Return (x, y) of the center of cell containing provided text 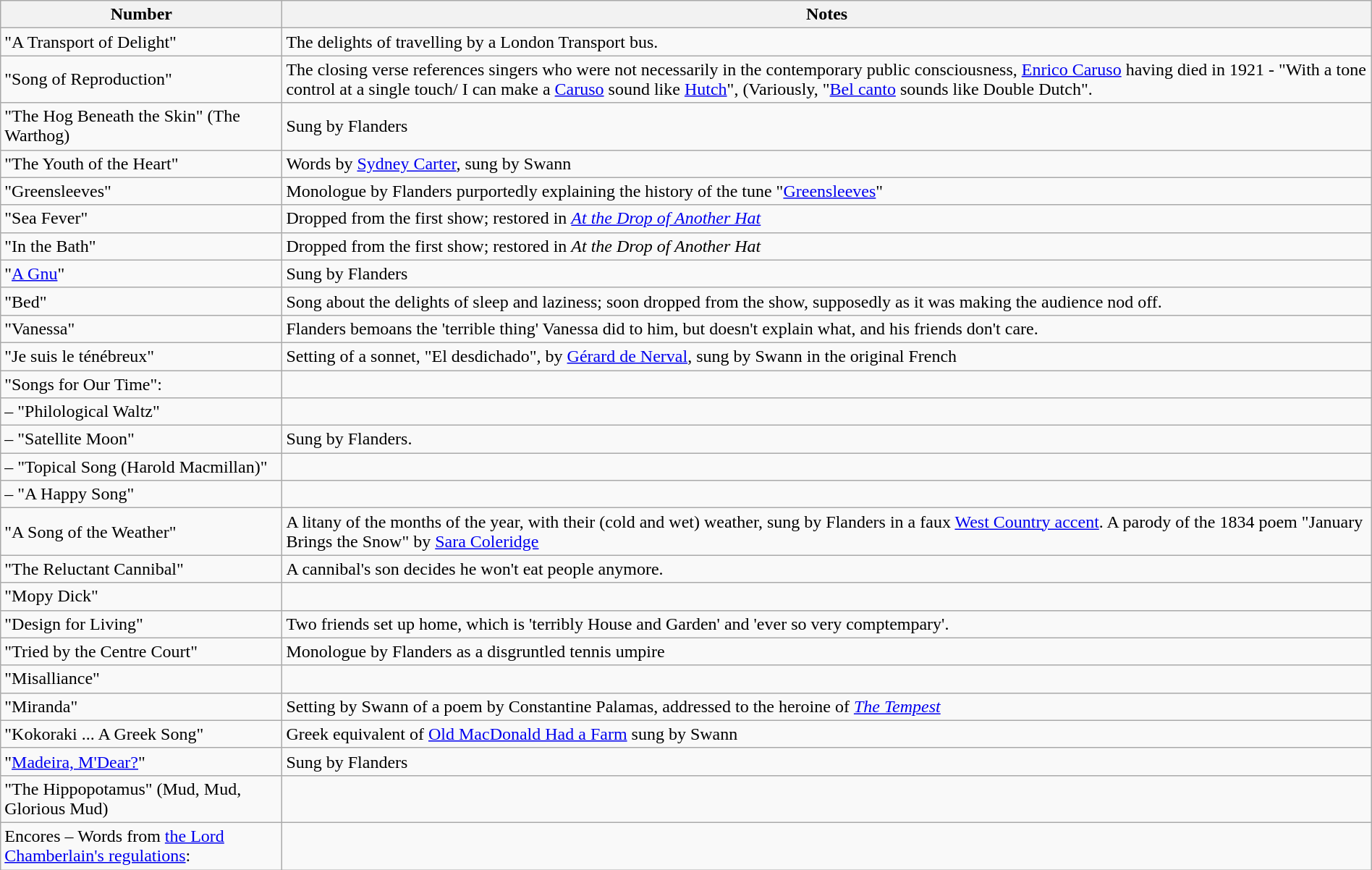
Flanders bemoans the 'terrible thing' Vanessa did to him, but doesn't explain what, and his friends don't care. (826, 329)
Number (142, 14)
Setting by Swann of a poem by Constantine Palamas, addressed to the heroine of The Tempest (826, 706)
– "Topical Song (Harold Macmillan)" (142, 467)
"Misalliance" (142, 679)
Greek equivalent of Old MacDonald Had a Farm sung by Swann (826, 734)
Monologue by Flanders purportedly explaining the history of the tune "Greensleeves" (826, 191)
"Kokoraki ... A Greek Song" (142, 734)
"Design for Living" (142, 624)
"Vanessa" (142, 329)
Sung by Flanders. (826, 439)
Setting of a sonnet, "El desdichado", by Gérard de Nerval, sung by Swann in the original French (826, 356)
"A Transport of Delight" (142, 42)
"The Youth of the Heart" (142, 164)
Words by Sydney Carter, sung by Swann (826, 164)
"The Hog Beneath the Skin" (The Warthog) (142, 126)
"In the Bath" (142, 246)
"A Gnu" (142, 274)
"Tried by the Centre Court" (142, 651)
"Madeira, M'Dear?" (142, 761)
"Je suis le ténébreux" (142, 356)
"A Song of the Weather" (142, 531)
"Miranda" (142, 706)
"The Reluctant Cannibal" (142, 569)
"Sea Fever" (142, 219)
"Greensleeves" (142, 191)
"Song of Reproduction" (142, 80)
The delights of travelling by a London Transport bus. (826, 42)
Monologue by Flanders as a disgruntled tennis umpire (826, 651)
Notes (826, 14)
"Mopy Dick" (142, 596)
– "Philological Waltz" (142, 412)
Encores – Words from the Lord Chamberlain's regulations: (142, 845)
"Songs for Our Time": (142, 384)
– "Satellite Moon" (142, 439)
"The Hippopotamus" (Mud, Mud, Glorious Mud) (142, 799)
– "A Happy Song" (142, 494)
"Bed" (142, 301)
Song about the delights of sleep and laziness; soon dropped from the show, supposedly as it was making the audience nod off. (826, 301)
A cannibal's son decides he won't eat people anymore. (826, 569)
Two friends set up home, which is 'terribly House and Garden' and 'ever so very comptempary'. (826, 624)
